Locate the cell with the specified text and output its (X, Y) center coordinate. 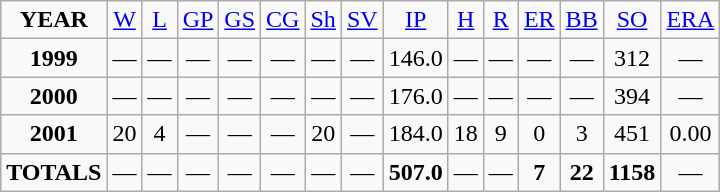
22 (582, 172)
184.0 (416, 134)
YEAR (54, 20)
GP (198, 20)
2001 (54, 134)
451 (632, 134)
R (500, 20)
ER (539, 20)
GS (240, 20)
BB (582, 20)
146.0 (416, 58)
TOTALS (54, 172)
9 (500, 134)
0 (539, 134)
L (160, 20)
394 (632, 96)
176.0 (416, 96)
4 (160, 134)
Sh (323, 20)
18 (466, 134)
CG (283, 20)
3 (582, 134)
W (124, 20)
ERA (690, 20)
7 (539, 172)
312 (632, 58)
1999 (54, 58)
1158 (632, 172)
0.00 (690, 134)
2000 (54, 96)
IP (416, 20)
SV (362, 20)
H (466, 20)
507.0 (416, 172)
SO (632, 20)
